Provide the [X, Y] coordinate of the cell's center where the given text is located.  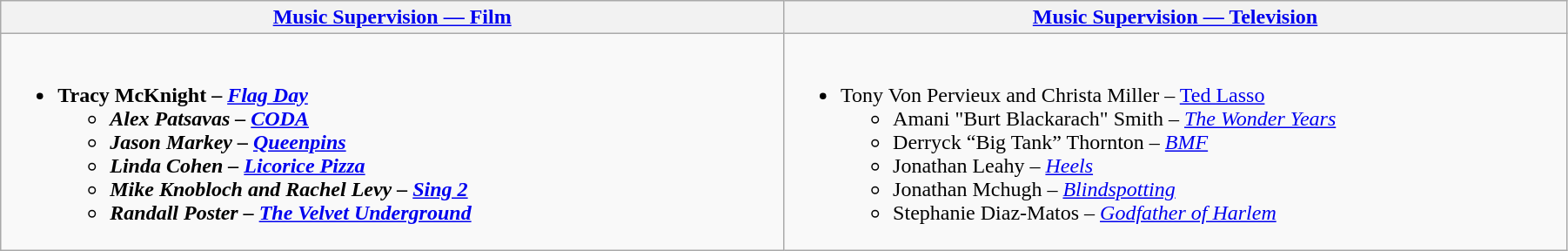
Music Supervision — Television [1176, 17]
Music Supervision — Film [392, 17]
